Search for the cell housing the specified text and yield its (X, Y) center coordinate. 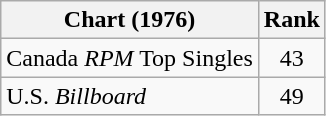
Canada RPM Top Singles (130, 58)
49 (292, 96)
U.S. Billboard (130, 96)
43 (292, 58)
Chart (1976) (130, 20)
Rank (292, 20)
